Provide the [X, Y] coordinate of the cell's center where the given text is located.  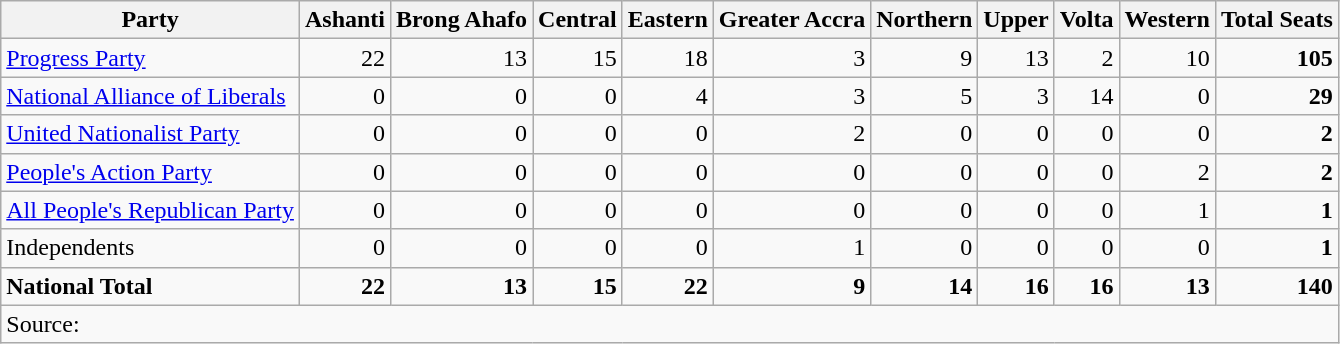
National Alliance of Liberals [150, 96]
Volta [1086, 20]
4 [668, 96]
Brong Ahafo [462, 20]
Source: [670, 324]
United Nationalist Party [150, 134]
140 [1276, 286]
Ashanti [344, 20]
Progress Party [150, 58]
Northern [924, 20]
Eastern [668, 20]
10 [1167, 58]
Total Seats [1276, 20]
Greater Accra [792, 20]
5 [924, 96]
105 [1276, 58]
Western [1167, 20]
People's Action Party [150, 172]
Central [578, 20]
18 [668, 58]
Upper [1016, 20]
All People's Republican Party [150, 210]
Party [150, 20]
National Total [150, 286]
Independents [150, 248]
29 [1276, 96]
